Search for the cell housing the specified text and yield its [X, Y] center coordinate. 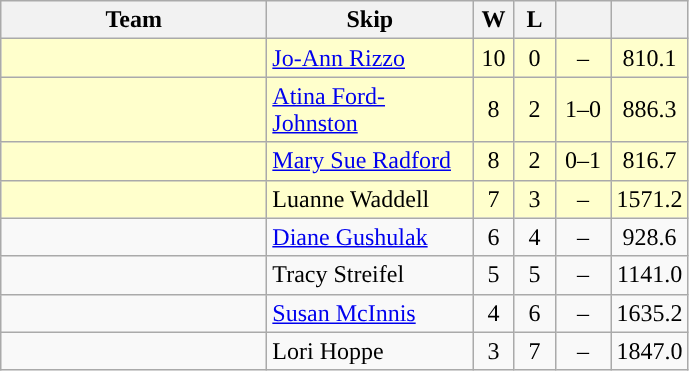
Lori Hoppe [370, 351]
Mary Sue Radford [370, 161]
Luanne Waddell [370, 199]
810.1 [650, 58]
Atina Ford-Johnston [370, 110]
816.7 [650, 161]
1847.0 [650, 351]
1–0 [583, 110]
Jo-Ann Rizzo [370, 58]
10 [494, 58]
L [534, 20]
1141.0 [650, 275]
0–1 [583, 161]
0 [534, 58]
1635.2 [650, 313]
928.6 [650, 237]
Team [134, 20]
Skip [370, 20]
1571.2 [650, 199]
Tracy Streifel [370, 275]
Susan McInnis [370, 313]
W [494, 20]
886.3 [650, 110]
Diane Gushulak [370, 237]
